Output the [x, y] coordinate of the center of the cell containing the given text.  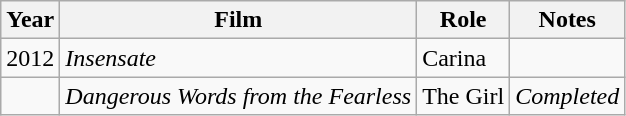
The Girl [464, 96]
Film [238, 20]
Dangerous Words from the Fearless [238, 96]
Role [464, 20]
2012 [30, 58]
Insensate [238, 58]
Notes [568, 20]
Carina [464, 58]
Completed [568, 96]
Year [30, 20]
